Search for the cell housing the specified text and yield its [X, Y] center coordinate. 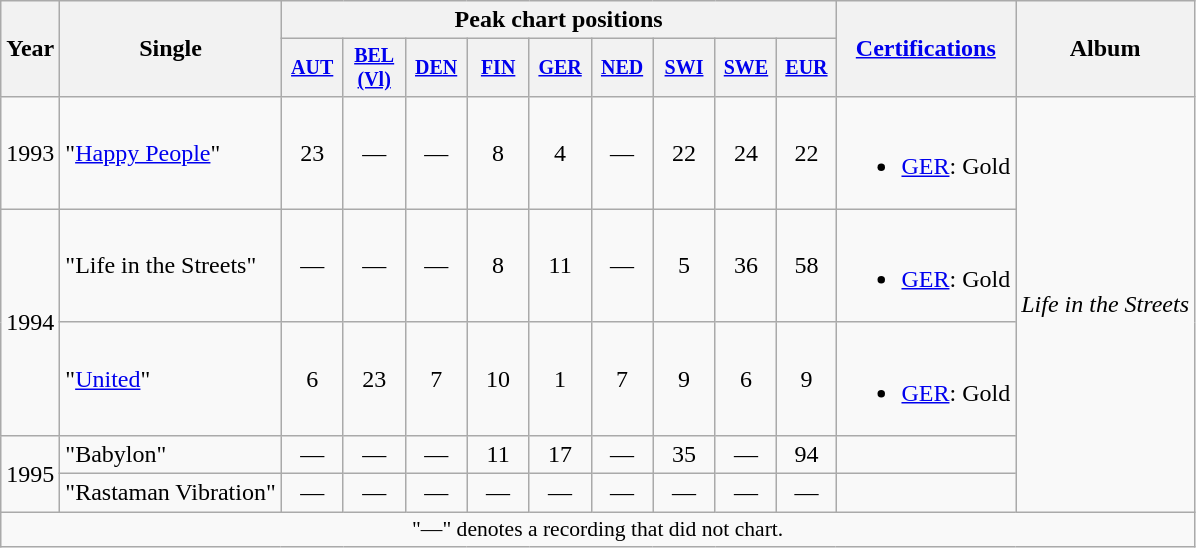
24 [746, 152]
"—" denotes a recording that did not chart. [598, 530]
"Rastaman Vibration" [170, 493]
58 [806, 266]
Year [30, 49]
FIN [498, 68]
EUR [806, 68]
94 [806, 454]
GER [560, 68]
Life in the Streets [1106, 304]
35 [684, 454]
NED [622, 68]
"United" [170, 378]
1993 [30, 152]
Peak chart positions [558, 20]
36 [746, 266]
"Life in the Streets" [170, 266]
AUT [312, 68]
5 [684, 266]
1995 [30, 473]
1994 [30, 322]
DEN [436, 68]
BEL(Vl) [374, 68]
"Babylon" [170, 454]
Single [170, 49]
SWE [746, 68]
1 [560, 378]
Album [1106, 49]
17 [560, 454]
SWI [684, 68]
4 [560, 152]
Certifications [926, 49]
10 [498, 378]
"Happy People" [170, 152]
